Determine the [x, y] coordinate at the center of the cell enclosing the given text.  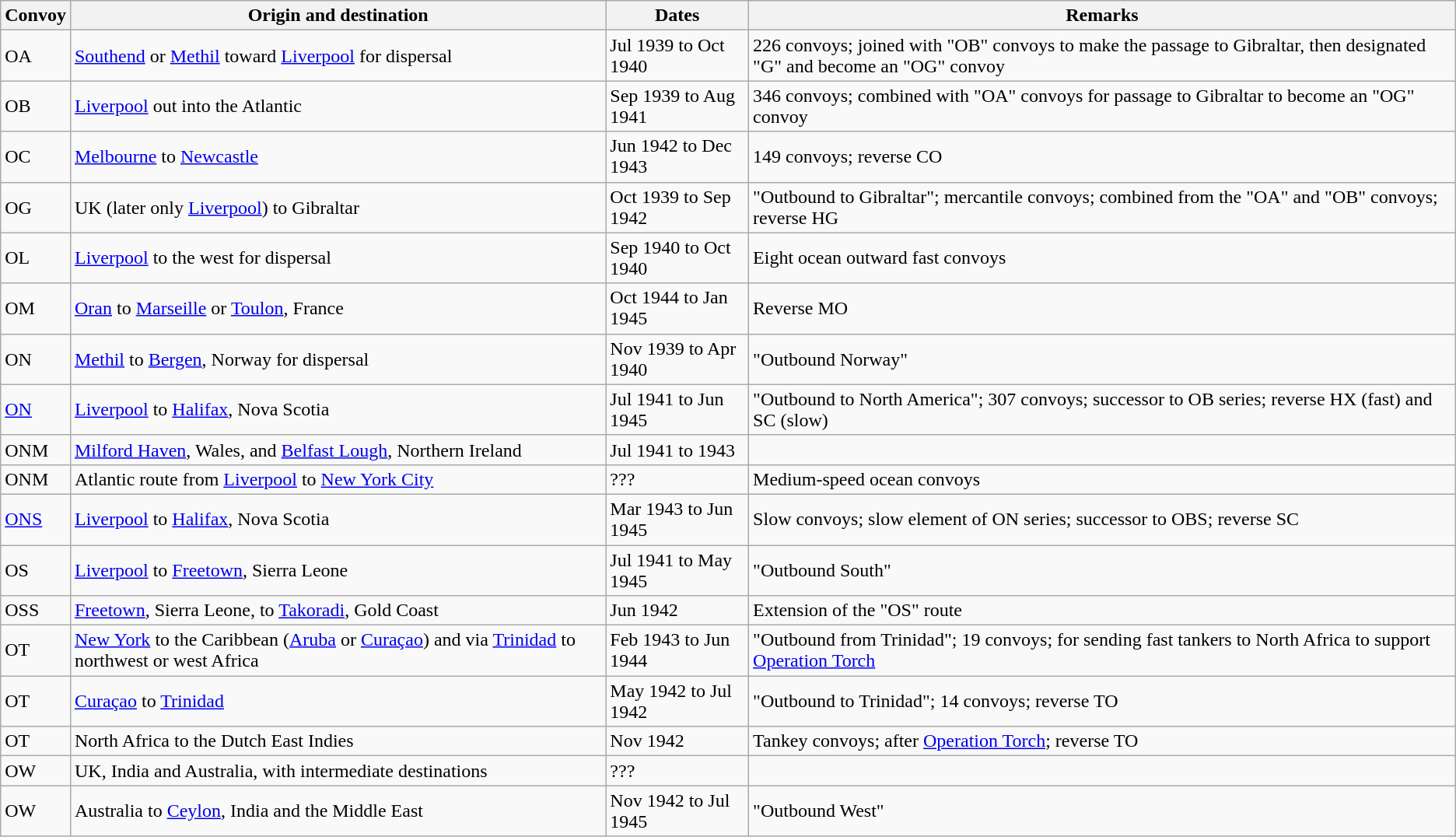
OB [36, 106]
Mar 1943 to Jun 1945 [677, 520]
"Outbound to Gibraltar"; mercantile convoys; combined from the "OA" and "OB" convoys; reverse HG [1103, 207]
"Outbound Norway" [1103, 359]
"Outbound from Trinidad"; 19 convoys; for sending fast tankers to North Africa to support Operation Torch [1103, 650]
Methil to Bergen, Norway for dispersal [338, 359]
Jul 1941 to May 1945 [677, 569]
Curaçao to Trinidad [338, 702]
OSS [36, 611]
Eight ocean outward fast convoys [1103, 258]
Dates [677, 16]
Nov 1939 to Apr 1940 [677, 359]
Southend or Methil toward Liverpool for dispersal [338, 56]
ONS [36, 520]
"Outbound to North America"; 307 convoys; successor to OB series; reverse HX (fast) and SC (slow) [1103, 409]
Reverse MO [1103, 308]
North Africa to the Dutch East Indies [338, 741]
Extension of the "OS" route [1103, 611]
Oran to Marseille or Toulon, France [338, 308]
UK, India and Australia, with intermediate destinations [338, 771]
OS [36, 569]
Convoy [36, 16]
New York to the Caribbean (Aruba or Curaçao) and via Trinidad to northwest or west Africa [338, 650]
Origin and destination [338, 16]
OA [36, 56]
Freetown, Sierra Leone, to Takoradi, Gold Coast [338, 611]
Jul 1941 to 1943 [677, 450]
"Outbound West" [1103, 811]
Atlantic route from Liverpool to New York City [338, 479]
346 convoys; combined with "OA" convoys for passage to Gibraltar to become an "OG" convoy [1103, 106]
Milford Haven, Wales, and Belfast Lough, Northern Ireland [338, 450]
Jul 1939 to Oct 1940 [677, 56]
Feb 1943 to Jun 1944 [677, 650]
Liverpool to the west for dispersal [338, 258]
226 convoys; joined with "OB" convoys to make the passage to Gibraltar, then designated "G" and become an "OG" convoy [1103, 56]
OM [36, 308]
OC [36, 157]
Oct 1939 to Sep 1942 [677, 207]
Oct 1944 to Jan 1945 [677, 308]
Nov 1942 to Jul 1945 [677, 811]
Australia to Ceylon, India and the Middle East [338, 811]
Liverpool to Freetown, Sierra Leone [338, 569]
Jun 1942 [677, 611]
Slow convoys; slow element of ON series; successor to OBS; reverse SC [1103, 520]
149 convoys; reverse CO [1103, 157]
Liverpool out into the Atlantic [338, 106]
Nov 1942 [677, 741]
May 1942 to Jul 1942 [677, 702]
Sep 1940 to Oct 1940 [677, 258]
"Outbound South" [1103, 569]
Jul 1941 to Jun 1945 [677, 409]
Melbourne to Newcastle [338, 157]
Sep 1939 to Aug 1941 [677, 106]
Jun 1942 to Dec 1943 [677, 157]
OG [36, 207]
UK (later only Liverpool) to Gibraltar [338, 207]
Medium-speed ocean convoys [1103, 479]
"Outbound to Trinidad"; 14 convoys; reverse TO [1103, 702]
OL [36, 258]
Remarks [1103, 16]
Tankey convoys; after Operation Torch; reverse TO [1103, 741]
